Output the [X, Y] coordinate of the center of the cell containing the given text.  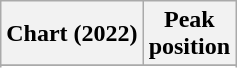
Chart (2022) [72, 34]
Peakposition [189, 34]
